Detect which cell encompasses the target text, then output its (X, Y) center coordinate. 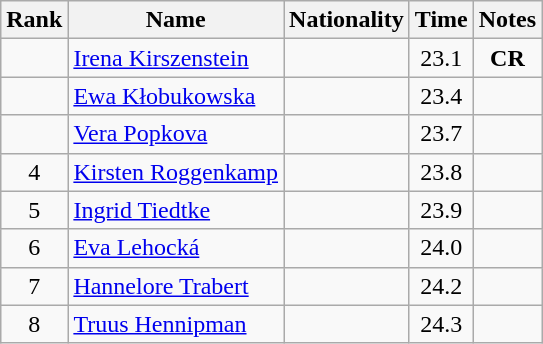
Notes (507, 20)
Time (441, 20)
Hannelore Trabert (176, 286)
24.2 (441, 286)
4 (34, 172)
Rank (34, 20)
5 (34, 210)
Truus Hennipman (176, 324)
23.4 (441, 96)
7 (34, 286)
Irena Kirszenstein (176, 58)
Nationality (347, 20)
23.1 (441, 58)
Vera Popkova (176, 134)
Ingrid Tiedtke (176, 210)
Ewa Kłobukowska (176, 96)
Kirsten Roggenkamp (176, 172)
23.9 (441, 210)
8 (34, 324)
6 (34, 248)
23.8 (441, 172)
24.3 (441, 324)
Eva Lehocká (176, 248)
24.0 (441, 248)
Name (176, 20)
23.7 (441, 134)
CR (507, 58)
